Find where the given text appears and provide that cell's center as (X, Y) coordinate. 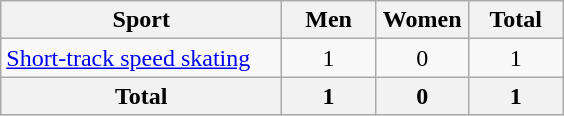
Short-track speed skating (142, 58)
Men (329, 20)
Women (422, 20)
Sport (142, 20)
